Determine the (X, Y) coordinate at the center of the cell enclosing the given text.  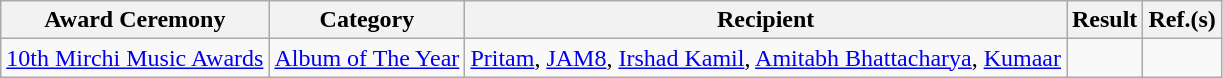
10th Mirchi Music Awards (135, 58)
Recipient (766, 20)
Category (367, 20)
Ref.(s) (1182, 20)
Album of The Year (367, 58)
Result (1104, 20)
Award Ceremony (135, 20)
Pritam, JAM8, Irshad Kamil, Amitabh Bhattacharya, Kumaar (766, 58)
